Scan for the cell matching the given text and deliver its (x, y) coordinate at center. 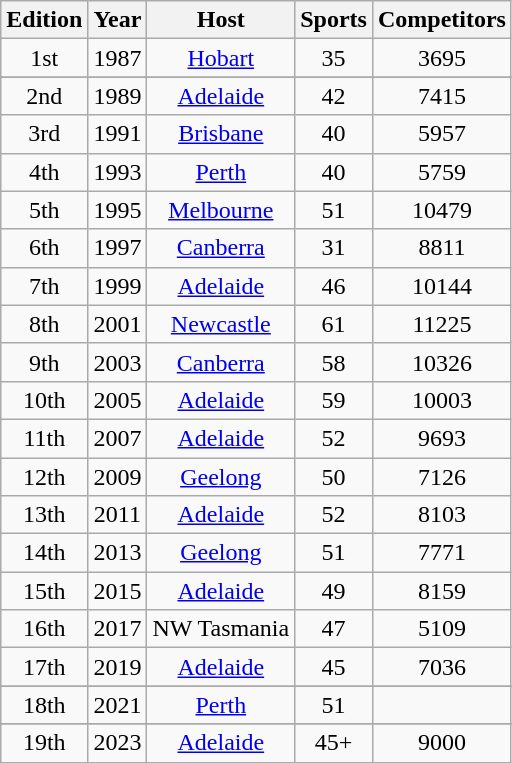
1989 (118, 96)
3rd (44, 134)
Newcastle (221, 324)
2005 (118, 400)
2017 (118, 629)
2015 (118, 591)
8103 (442, 515)
7415 (442, 96)
61 (334, 324)
14th (44, 553)
19th (44, 743)
8811 (442, 248)
59 (334, 400)
Edition (44, 20)
16th (44, 629)
5759 (442, 172)
7771 (442, 553)
8159 (442, 591)
45 (334, 667)
1997 (118, 248)
2021 (118, 705)
2013 (118, 553)
46 (334, 286)
9th (44, 362)
6th (44, 248)
2019 (118, 667)
7th (44, 286)
9000 (442, 743)
10144 (442, 286)
Host (221, 20)
1st (44, 58)
12th (44, 477)
5109 (442, 629)
49 (334, 591)
2001 (118, 324)
7126 (442, 477)
1999 (118, 286)
10003 (442, 400)
3695 (442, 58)
31 (334, 248)
10326 (442, 362)
11225 (442, 324)
11th (44, 438)
9693 (442, 438)
1993 (118, 172)
17th (44, 667)
7036 (442, 667)
58 (334, 362)
1991 (118, 134)
8th (44, 324)
Brisbane (221, 134)
2007 (118, 438)
10479 (442, 210)
45+ (334, 743)
42 (334, 96)
4th (44, 172)
5957 (442, 134)
1987 (118, 58)
Competitors (442, 20)
NW Tasmania (221, 629)
35 (334, 58)
13th (44, 515)
2023 (118, 743)
2003 (118, 362)
2011 (118, 515)
Melbourne (221, 210)
Sports (334, 20)
15th (44, 591)
2nd (44, 96)
2009 (118, 477)
18th (44, 705)
Hobart (221, 58)
1995 (118, 210)
5th (44, 210)
10th (44, 400)
47 (334, 629)
50 (334, 477)
Year (118, 20)
